Extract the [x, y] coordinate from the center of the cell holding the provided text.  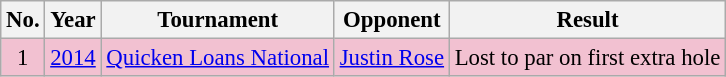
1 [23, 58]
Lost to par on first extra hole [587, 58]
Opponent [392, 20]
Result [587, 20]
Quicken Loans National [218, 58]
No. [23, 20]
Year [73, 20]
Tournament [218, 20]
2014 [73, 58]
Justin Rose [392, 58]
